Return [X, Y] of the center of cell containing provided text 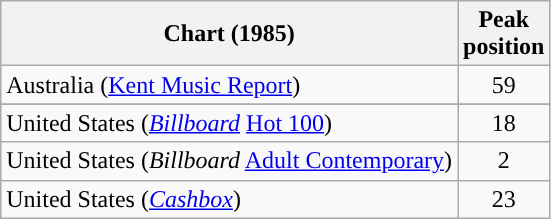
Peakposition [504, 34]
2 [504, 161]
United States (Cashbox) [230, 199]
Australia (Kent Music Report) [230, 85]
Chart (1985) [230, 34]
18 [504, 123]
23 [504, 199]
United States (Billboard Hot 100) [230, 123]
United States (Billboard Adult Contemporary) [230, 161]
59 [504, 85]
